Output the (X, Y) coordinate of the center of the cell containing the given text.  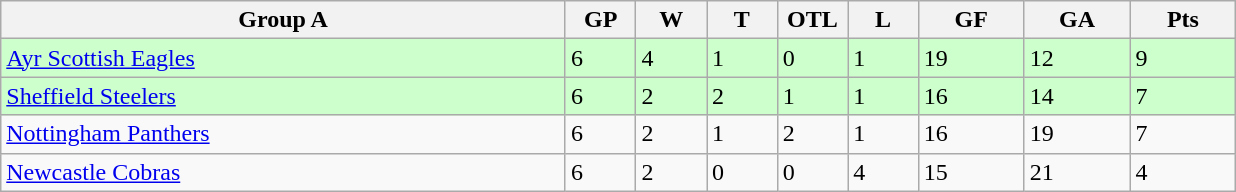
L (884, 20)
12 (1077, 58)
9 (1183, 58)
Pts (1183, 20)
Newcastle Cobras (284, 172)
Sheffield Steelers (284, 96)
GP (600, 20)
Group A (284, 20)
Ayr Scottish Eagles (284, 58)
GF (971, 20)
14 (1077, 96)
GA (1077, 20)
15 (971, 172)
T (742, 20)
W (672, 20)
21 (1077, 172)
Nottingham Panthers (284, 134)
OTL (812, 20)
